Pinpoint the cell where the given text exists, returning its (x, y) midpoint coordinate. 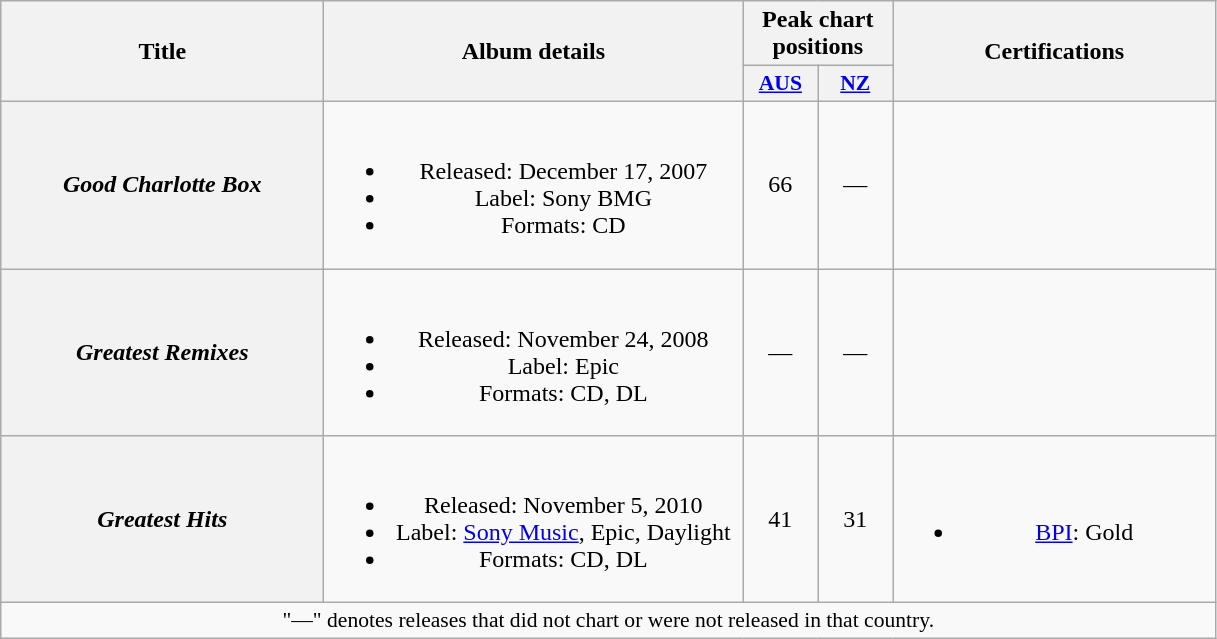
66 (780, 184)
Greatest Hits (162, 520)
AUS (780, 84)
Released: December 17, 2007Label: Sony BMGFormats: CD (534, 184)
Greatest Remixes (162, 352)
41 (780, 520)
31 (856, 520)
"—" denotes releases that did not chart or were not released in that country. (608, 621)
Album details (534, 52)
Certifications (1054, 52)
NZ (856, 84)
Peak chart positions (818, 34)
Good Charlotte Box (162, 184)
Released: November 24, 2008Label: EpicFormats: CD, DL (534, 352)
Title (162, 52)
Released: November 5, 2010Label: Sony Music, Epic, DaylightFormats: CD, DL (534, 520)
BPI: Gold (1054, 520)
